Determine the (X, Y) coordinate at the center of the cell enclosing the given text.  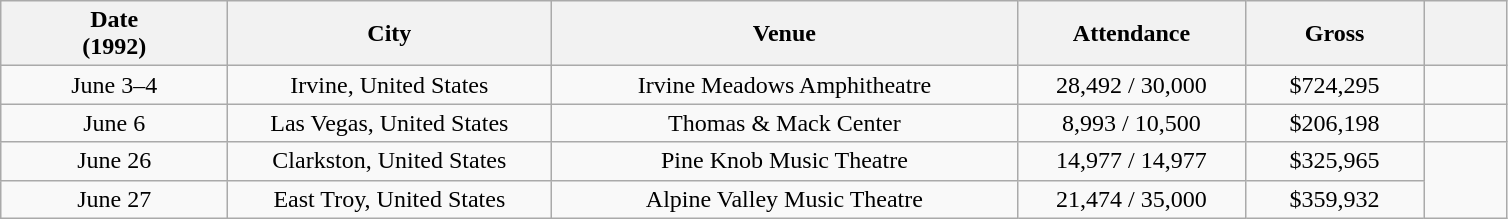
$325,965 (1334, 161)
14,977 / 14,977 (1132, 161)
Irvine, United States (390, 85)
$359,932 (1334, 199)
June 3–4 (114, 85)
28,492 / 30,000 (1132, 85)
Alpine Valley Music Theatre (784, 199)
Clarkston, United States (390, 161)
June 6 (114, 123)
Irvine Meadows Amphitheatre (784, 85)
8,993 / 10,500 (1132, 123)
City (390, 34)
Thomas & Mack Center (784, 123)
June 27 (114, 199)
$206,198 (1334, 123)
Attendance (1132, 34)
Las Vegas, United States (390, 123)
June 26 (114, 161)
Pine Knob Music Theatre (784, 161)
$724,295 (1334, 85)
East Troy, United States (390, 199)
Date(1992) (114, 34)
Venue (784, 34)
Gross (1334, 34)
21,474 / 35,000 (1132, 199)
